Determine the (x, y) coordinate at the center of the cell enclosing the given text.  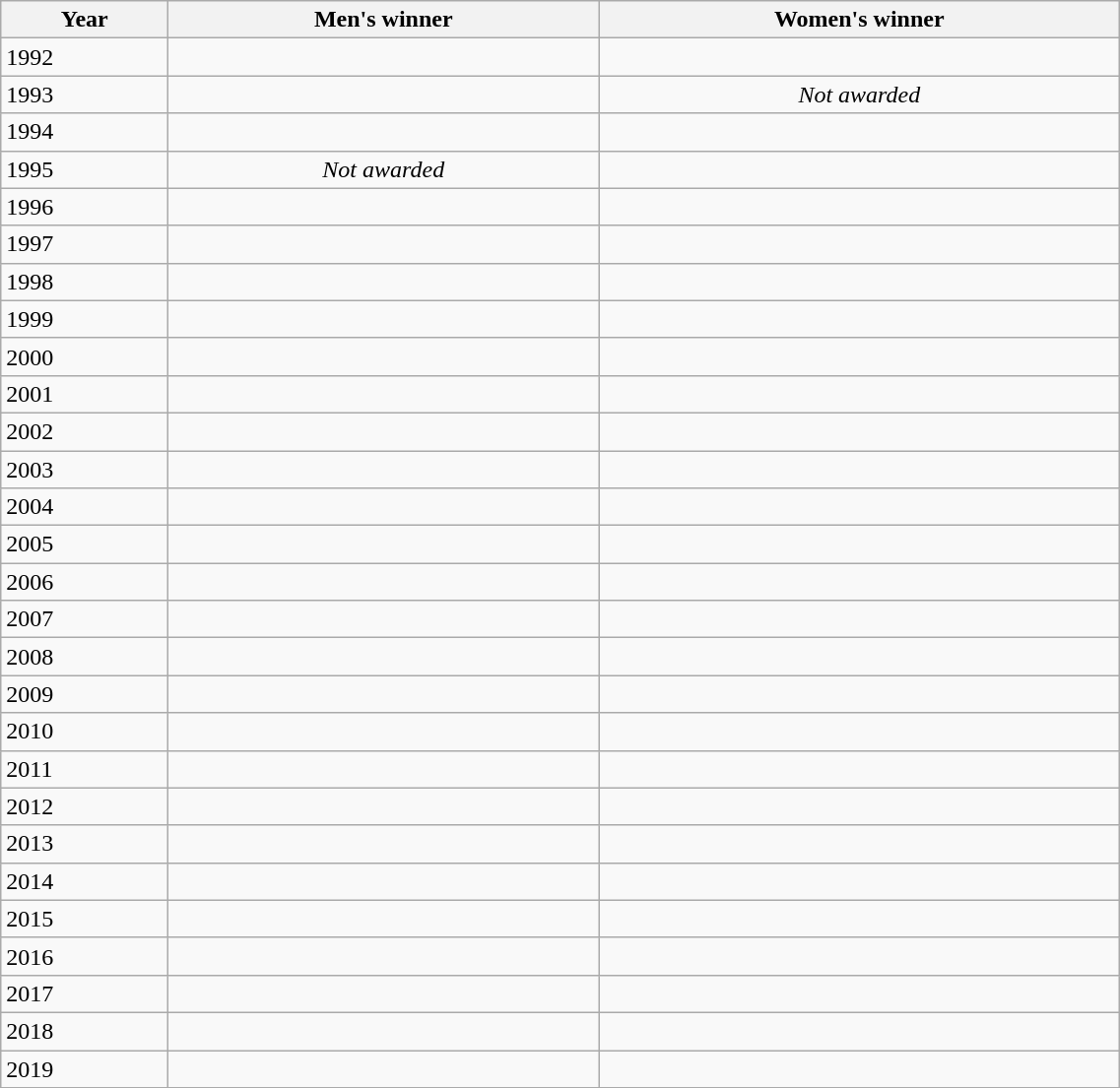
2002 (85, 431)
2014 (85, 881)
2013 (85, 844)
Men's winner (384, 20)
1999 (85, 319)
2015 (85, 919)
2012 (85, 806)
2001 (85, 394)
2017 (85, 993)
1993 (85, 95)
1994 (85, 132)
Year (85, 20)
1992 (85, 57)
2007 (85, 619)
1996 (85, 207)
2008 (85, 657)
2006 (85, 582)
2016 (85, 956)
2011 (85, 769)
1997 (85, 244)
1995 (85, 169)
2003 (85, 470)
2010 (85, 732)
2009 (85, 694)
2019 (85, 1068)
2000 (85, 356)
2005 (85, 544)
2018 (85, 1031)
2004 (85, 507)
Women's winner (859, 20)
1998 (85, 282)
